Detect which cell encompasses the target text, then output its (x, y) center coordinate. 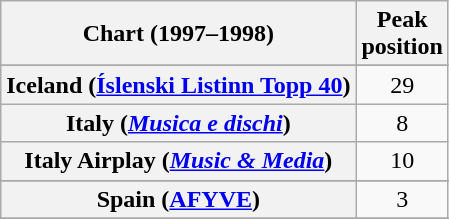
3 (402, 199)
Spain (AFYVE) (178, 199)
Chart (1997–1998) (178, 34)
Iceland (Íslenski Listinn Topp 40) (178, 85)
Italy (Musica e dischi) (178, 123)
8 (402, 123)
Peakposition (402, 34)
10 (402, 161)
29 (402, 85)
Italy Airplay (Music & Media) (178, 161)
